From the cell containing the given text, extract its center point as [X, Y] coordinate. 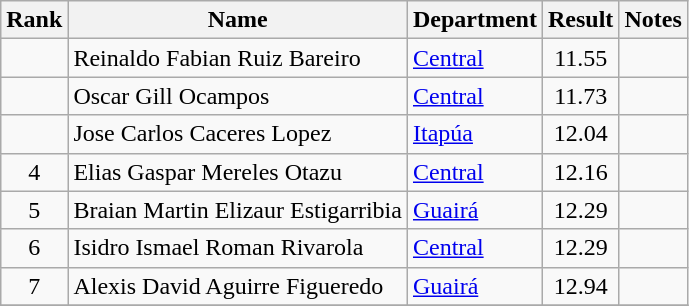
Jose Carlos Caceres Lopez [238, 134]
6 [34, 248]
12.04 [580, 134]
7 [34, 286]
11.73 [580, 96]
11.55 [580, 58]
4 [34, 172]
Elias Gaspar Mereles Otazu [238, 172]
Isidro Ismael Roman Rivarola [238, 248]
Oscar Gill Ocampos [238, 96]
12.94 [580, 286]
Result [580, 20]
Department [474, 20]
Itapúa [474, 134]
5 [34, 210]
Reinaldo Fabian Ruiz Bareiro [238, 58]
Notes [653, 20]
Braian Martin Elizaur Estigarribia [238, 210]
12.16 [580, 172]
Name [238, 20]
Alexis David Aguirre Figueredo [238, 286]
Rank [34, 20]
